Detect which cell encompasses the target text, then output its [x, y] center coordinate. 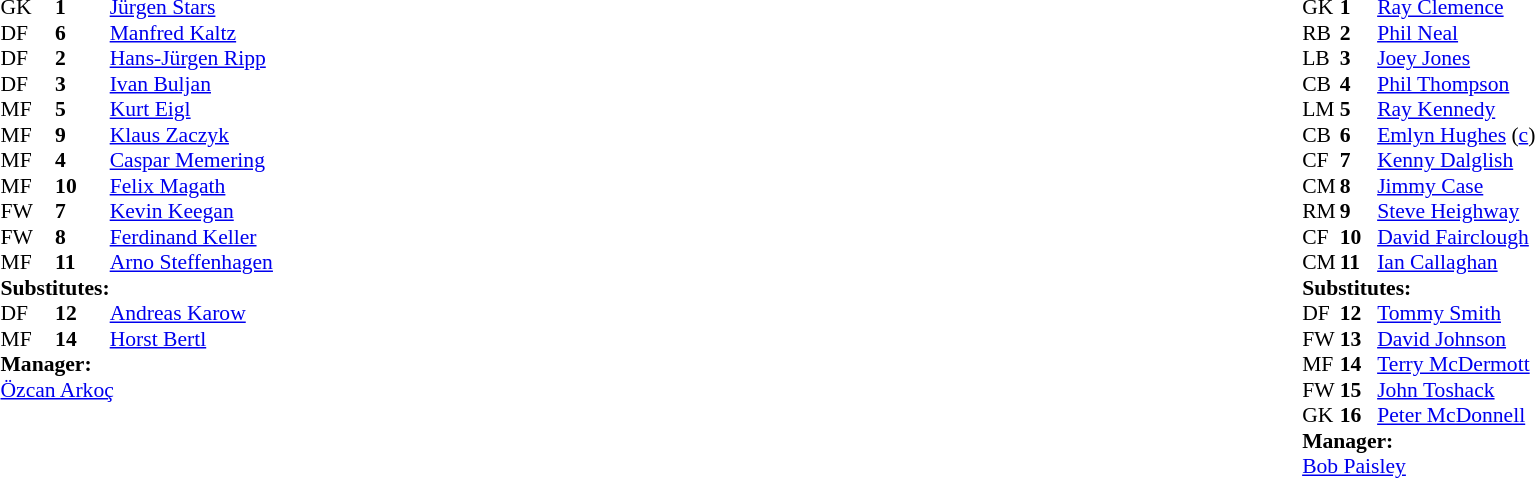
David Fairclough [1456, 237]
15 [1359, 390]
Emlyn Hughes (c) [1456, 135]
LB [1321, 59]
Ray Kennedy [1456, 109]
Jimmy Case [1456, 186]
Hans-Jürgen Ripp [192, 59]
David Johnson [1456, 339]
16 [1359, 415]
Caspar Memering [192, 161]
Kenny Dalglish [1456, 161]
Horst Bertl [192, 339]
Arno Steffenhagen [192, 263]
RB [1321, 33]
Kevin Keegan [192, 211]
John Toshack [1456, 390]
Terry McDermott [1456, 365]
Klaus Zaczyk [192, 135]
Joey Jones [1456, 59]
Ian Callaghan [1456, 263]
Ferdinand Keller [192, 237]
Ivan Buljan [192, 84]
Özcan Arkoç [136, 390]
RM [1321, 211]
Felix Magath [192, 186]
13 [1359, 339]
Phil Thompson [1456, 84]
Tommy Smith [1456, 313]
Phil Neal [1456, 33]
Manfred Kaltz [192, 33]
Peter McDonnell [1456, 415]
LM [1321, 109]
Andreas Karow [192, 313]
GK [1321, 415]
Kurt Eigl [192, 109]
Steve Heighway [1456, 211]
